Return (X, Y) of the center of cell containing provided text 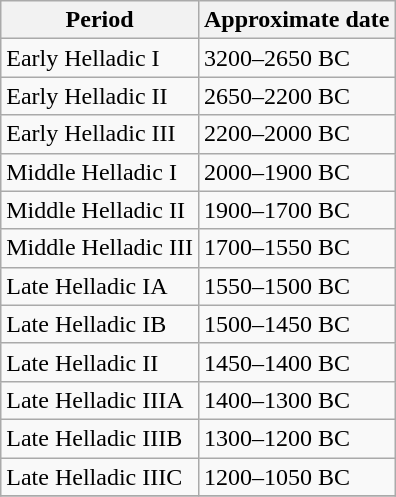
Late Helladic IIIA (100, 400)
Approximate date (296, 20)
Period (100, 20)
1450–1400 BC (296, 362)
1700–1550 BC (296, 248)
Middle Helladic II (100, 210)
2000–1900 BC (296, 172)
2650–2200 BC (296, 96)
1400–1300 BC (296, 400)
3200–2650 BC (296, 58)
Late Helladic IB (100, 324)
Late Helladic IIIB (100, 438)
1500–1450 BC (296, 324)
Middle Helladic III (100, 248)
2200–2000 BC (296, 134)
1900–1700 BC (296, 210)
Late Helladic IA (100, 286)
1200–1050 BC (296, 477)
Early Helladic II (100, 96)
1300–1200 BC (296, 438)
1550–1500 BC (296, 286)
Early Helladic III (100, 134)
Late Helladic II (100, 362)
Early Helladic I (100, 58)
Middle Helladic I (100, 172)
Late Helladic IIIC (100, 477)
